Detect which cell encompasses the target text, then output its [x, y] center coordinate. 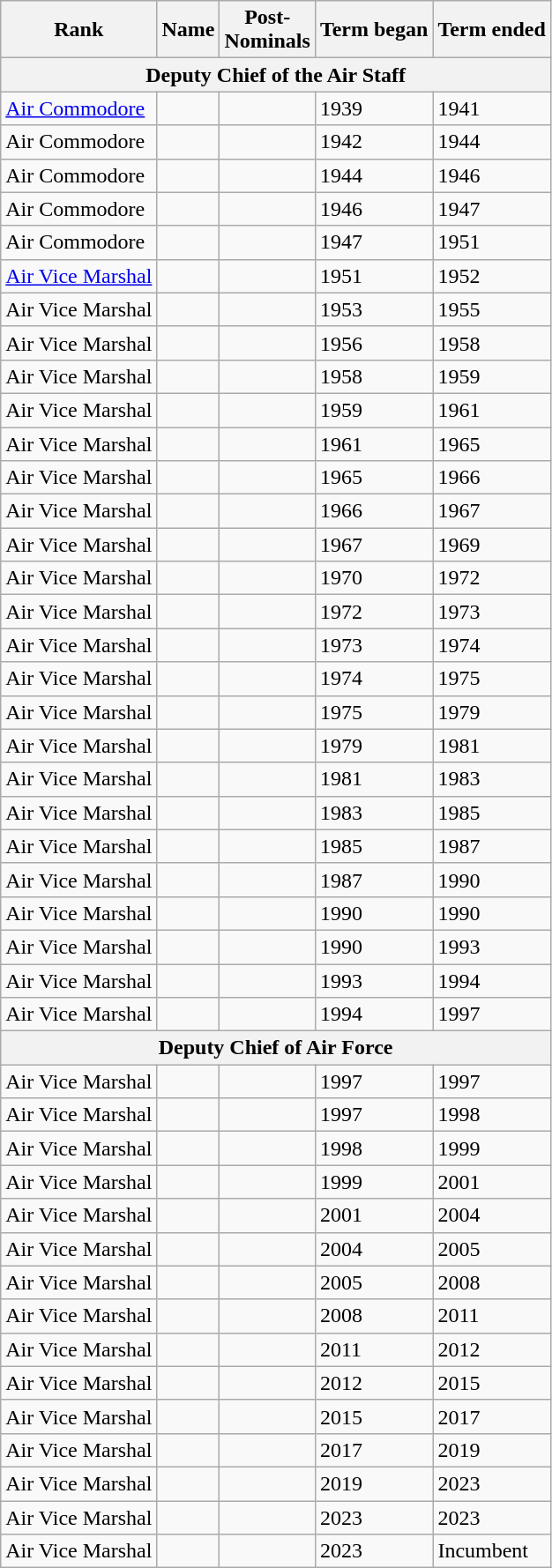
Name [189, 30]
1939 [374, 108]
1970 [374, 578]
Term began [374, 30]
Deputy Chief of Air Force [276, 1048]
1942 [374, 142]
1956 [374, 343]
1969 [492, 545]
Deputy Chief of the Air Staff [276, 75]
1952 [492, 276]
Incumbent [492, 1551]
Rank [79, 30]
Post-Nominals [267, 30]
1941 [492, 108]
Term ended [492, 30]
1955 [492, 309]
1953 [374, 309]
